Capture the cell that displays the provided text and extract its [X, Y] central coordinate. 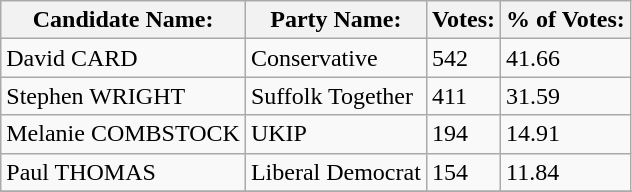
Liberal Democrat [336, 172]
Candidate Name: [124, 20]
UKIP [336, 134]
Paul THOMAS [124, 172]
31.59 [566, 96]
Stephen WRIGHT [124, 96]
41.66 [566, 58]
194 [463, 134]
11.84 [566, 172]
542 [463, 58]
% of Votes: [566, 20]
411 [463, 96]
14.91 [566, 134]
Party Name: [336, 20]
Conservative [336, 58]
Suffolk Together [336, 96]
154 [463, 172]
David CARD [124, 58]
Votes: [463, 20]
Melanie COMBSTOCK [124, 134]
